Identify which cell holds the provided text, then report its (x, y) central coordinate. 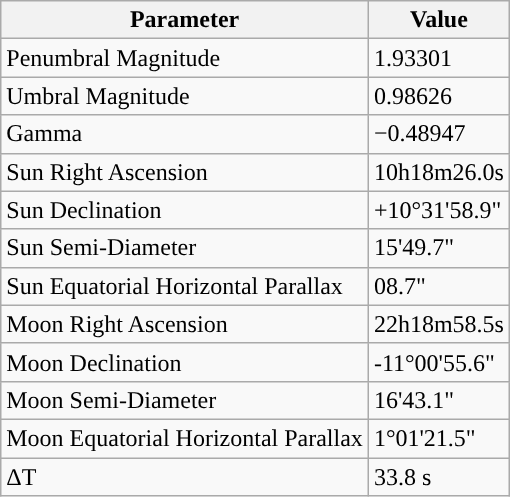
Moon Declination (185, 362)
-11°00'55.6" (438, 362)
15'49.7" (438, 248)
33.8 s (438, 477)
Umbral Magnitude (185, 96)
Moon Equatorial Horizontal Parallax (185, 438)
Sun Declination (185, 210)
−0.48947 (438, 134)
1°01'21.5" (438, 438)
16'43.1" (438, 400)
10h18m26.0s (438, 172)
1.93301 (438, 58)
Sun Semi-Diameter (185, 248)
Sun Right Ascension (185, 172)
ΔT (185, 477)
0.98626 (438, 96)
Penumbral Magnitude (185, 58)
Moon Semi-Diameter (185, 400)
Moon Right Ascension (185, 324)
+10°31'58.9" (438, 210)
Value (438, 20)
22h18m58.5s (438, 324)
Parameter (185, 20)
Gamma (185, 134)
08.7" (438, 286)
Sun Equatorial Horizontal Parallax (185, 286)
